Find where the given text appears and provide that cell's center as (x, y) coordinate. 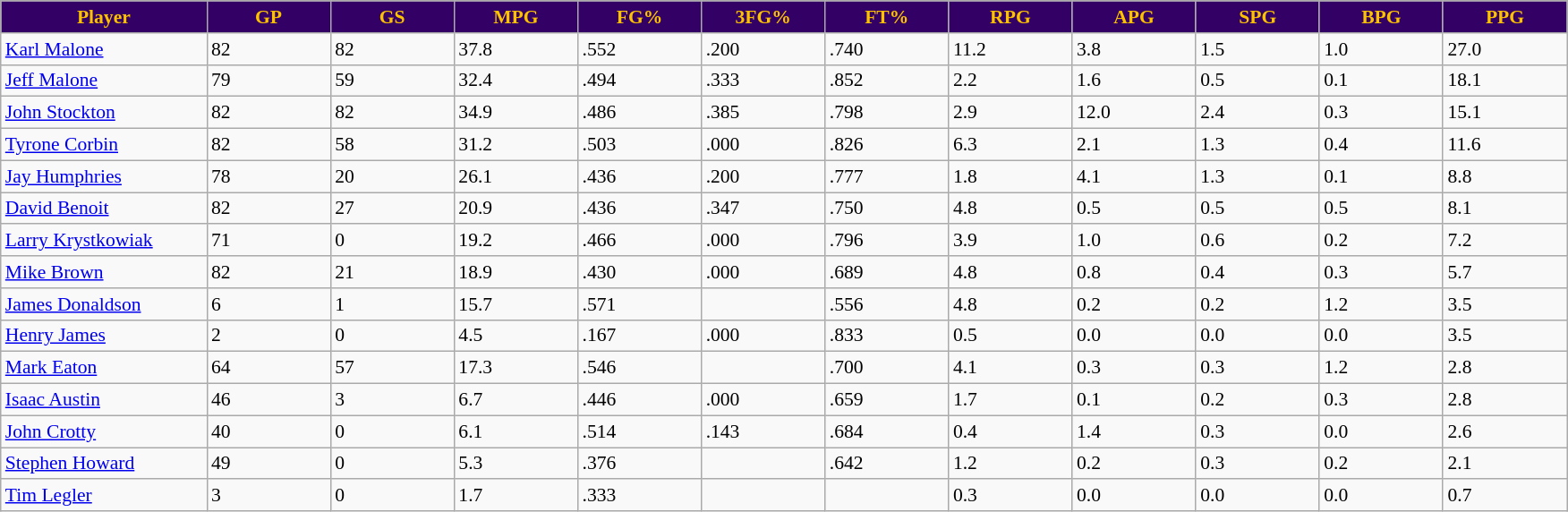
2.4 (1257, 113)
1.6 (1134, 81)
Tim Legler (104, 496)
20 (392, 176)
.826 (887, 145)
18.9 (516, 272)
GP (268, 17)
1.8 (1010, 176)
5.7 (1504, 272)
21 (392, 272)
.689 (887, 272)
27 (392, 209)
0.7 (1504, 496)
6 (268, 304)
Jay Humphries (104, 176)
RPG (1010, 17)
2.2 (1010, 81)
.798 (887, 113)
.376 (639, 464)
11.2 (1010, 49)
0.8 (1134, 272)
.852 (887, 81)
17.3 (516, 368)
.466 (639, 241)
2 (268, 336)
0.6 (1257, 241)
FT% (887, 17)
64 (268, 368)
27.0 (1504, 49)
Player (104, 17)
.552 (639, 49)
37.8 (516, 49)
Tyrone Corbin (104, 145)
58 (392, 145)
71 (268, 241)
.143 (763, 431)
Mike Brown (104, 272)
26.1 (516, 176)
.700 (887, 368)
4.5 (516, 336)
3.8 (1134, 49)
6.1 (516, 431)
Stephen Howard (104, 464)
Jeff Malone (104, 81)
.777 (887, 176)
Mark Eaton (104, 368)
15.1 (1504, 113)
59 (392, 81)
46 (268, 400)
.167 (639, 336)
1.5 (1257, 49)
BPG (1381, 17)
57 (392, 368)
34.9 (516, 113)
31.2 (516, 145)
79 (268, 81)
FG% (639, 17)
.486 (639, 113)
MPG (516, 17)
John Crotty (104, 431)
2.9 (1010, 113)
James Donaldson (104, 304)
Larry Krystkowiak (104, 241)
.740 (887, 49)
APG (1134, 17)
49 (268, 464)
.684 (887, 431)
.446 (639, 400)
.556 (887, 304)
11.6 (1504, 145)
78 (268, 176)
.571 (639, 304)
.546 (639, 368)
40 (268, 431)
12.0 (1134, 113)
.494 (639, 81)
David Benoit (104, 209)
7.2 (1504, 241)
1 (392, 304)
8.8 (1504, 176)
.796 (887, 241)
20.9 (516, 209)
19.2 (516, 241)
John Stockton (104, 113)
1.4 (1134, 431)
.503 (639, 145)
Karl Malone (104, 49)
15.7 (516, 304)
8.1 (1504, 209)
.385 (763, 113)
.750 (887, 209)
.430 (639, 272)
6.7 (516, 400)
Henry James (104, 336)
PPG (1504, 17)
.514 (639, 431)
SPG (1257, 17)
GS (392, 17)
18.1 (1504, 81)
Isaac Austin (104, 400)
2.6 (1504, 431)
3FG% (763, 17)
32.4 (516, 81)
.659 (887, 400)
6.3 (1010, 145)
.833 (887, 336)
.642 (887, 464)
5.3 (516, 464)
.347 (763, 209)
3.9 (1010, 241)
